Find where the given text appears and provide that cell's center as [X, Y] coordinate. 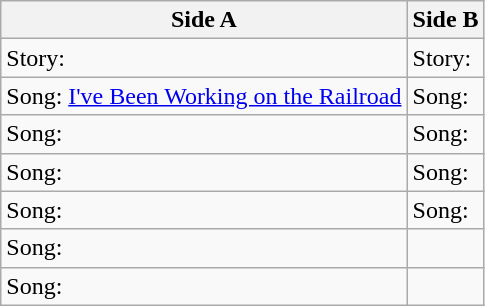
Song: I've Been Working on the Railroad [204, 96]
Side B [446, 20]
Side A [204, 20]
